Capture the cell that displays the provided text and extract its (x, y) central coordinate. 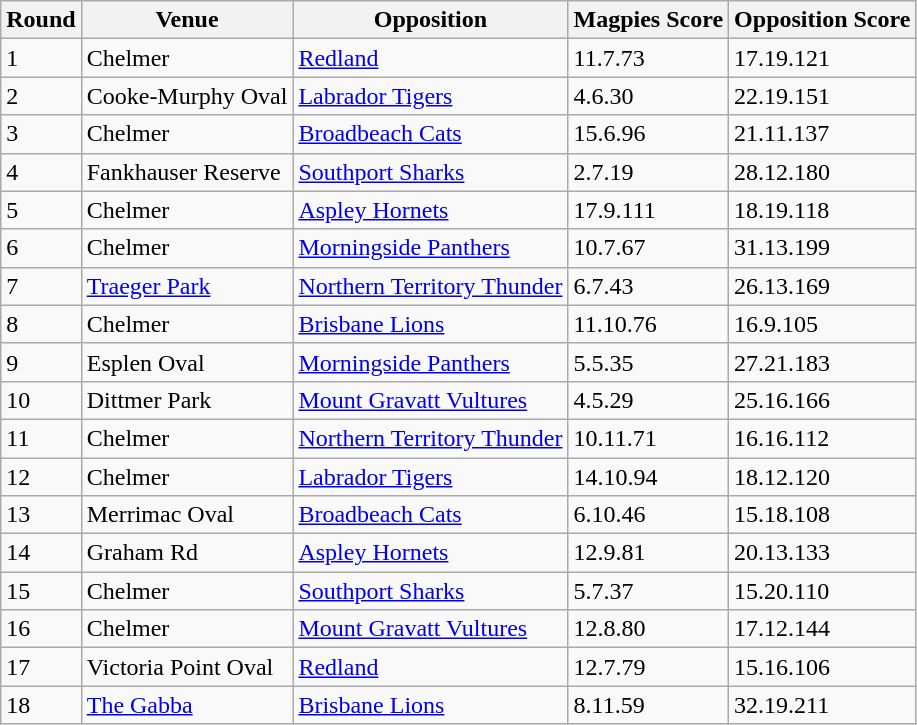
Round (41, 20)
9 (41, 362)
6 (41, 248)
14.10.94 (648, 477)
4.6.30 (648, 96)
18.12.120 (822, 477)
15 (41, 591)
6.10.46 (648, 515)
28.12.180 (822, 172)
16 (41, 629)
21.11.137 (822, 134)
Magpies Score (648, 20)
25.16.166 (822, 400)
Opposition (430, 20)
17.19.121 (822, 58)
3 (41, 134)
20.13.133 (822, 553)
11.7.73 (648, 58)
10.11.71 (648, 438)
7 (41, 286)
11.10.76 (648, 324)
Dittmer Park (187, 400)
16.16.112 (822, 438)
Cooke-Murphy Oval (187, 96)
1 (41, 58)
17.12.144 (822, 629)
2 (41, 96)
Opposition Score (822, 20)
32.19.211 (822, 705)
12 (41, 477)
10 (41, 400)
18 (41, 705)
17 (41, 667)
27.21.183 (822, 362)
6.7.43 (648, 286)
26.13.169 (822, 286)
31.13.199 (822, 248)
5.7.37 (648, 591)
18.19.118 (822, 210)
2.7.19 (648, 172)
17.9.111 (648, 210)
Fankhauser Reserve (187, 172)
15.6.96 (648, 134)
Merrimac Oval (187, 515)
4.5.29 (648, 400)
The Gabba (187, 705)
Traeger Park (187, 286)
12.9.81 (648, 553)
16.9.105 (822, 324)
12.7.79 (648, 667)
14 (41, 553)
13 (41, 515)
8.11.59 (648, 705)
11 (41, 438)
15.16.106 (822, 667)
5 (41, 210)
Venue (187, 20)
8 (41, 324)
Victoria Point Oval (187, 667)
15.18.108 (822, 515)
10.7.67 (648, 248)
Esplen Oval (187, 362)
15.20.110 (822, 591)
22.19.151 (822, 96)
12.8.80 (648, 629)
5.5.35 (648, 362)
Graham Rd (187, 553)
4 (41, 172)
